Identify which cell holds the provided text, then report its [x, y] central coordinate. 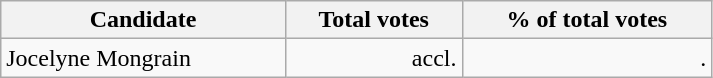
Candidate [144, 20]
Jocelyne Mongrain [144, 58]
accl. [374, 58]
% of total votes [587, 20]
. [587, 58]
Total votes [374, 20]
